Output the (X, Y) coordinate of the center of the cell containing the given text.  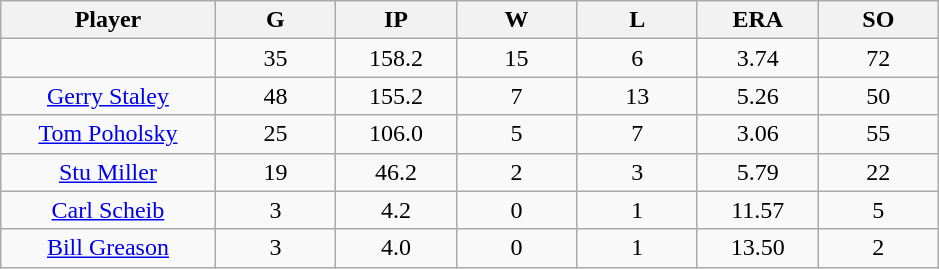
Bill Greason (108, 248)
3.74 (758, 58)
22 (878, 172)
13.50 (758, 248)
19 (276, 172)
5.26 (758, 96)
Carl Scheib (108, 210)
W (516, 20)
50 (878, 96)
55 (878, 134)
ERA (758, 20)
106.0 (396, 134)
6 (638, 58)
SO (878, 20)
11.57 (758, 210)
15 (516, 58)
158.2 (396, 58)
Player (108, 20)
4.0 (396, 248)
13 (638, 96)
5.79 (758, 172)
L (638, 20)
35 (276, 58)
3.06 (758, 134)
Tom Poholsky (108, 134)
Stu Miller (108, 172)
48 (276, 96)
72 (878, 58)
Gerry Staley (108, 96)
IP (396, 20)
46.2 (396, 172)
155.2 (396, 96)
25 (276, 134)
G (276, 20)
4.2 (396, 210)
